Find where the given text appears and provide that cell's center as [X, Y] coordinate. 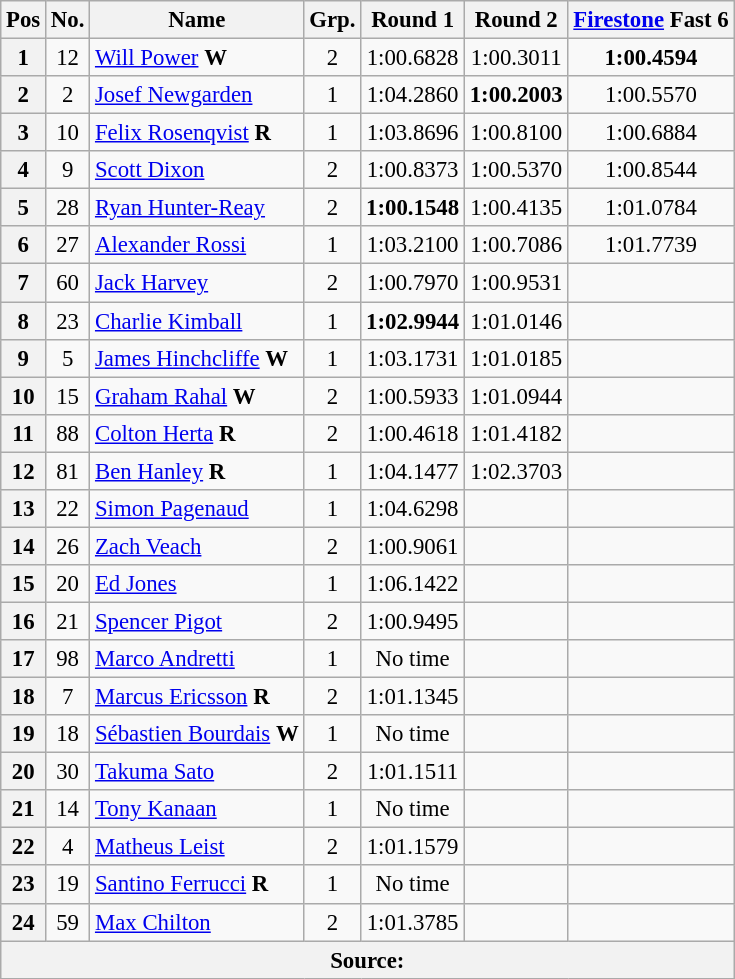
Pos [24, 20]
59 [68, 922]
Charlie Kimball [197, 321]
Jack Harvey [197, 283]
1:00.4594 [651, 58]
1:01.1579 [413, 847]
Ben Hanley R [197, 471]
1:04.2860 [413, 95]
Source: [368, 960]
1:01.0185 [516, 358]
13 [24, 509]
1:01.7739 [651, 245]
1:00.4618 [413, 433]
30 [68, 772]
Max Chilton [197, 922]
Ryan Hunter-Reay [197, 208]
1:06.1422 [413, 584]
Will Power W [197, 58]
1:00.5370 [516, 170]
24 [24, 922]
8 [24, 321]
Colton Herta R [197, 433]
1:02.9944 [413, 321]
Takuma Sato [197, 772]
1:03.2100 [413, 245]
1:01.3785 [413, 922]
1:00.3011 [516, 58]
27 [68, 245]
Graham Rahal W [197, 396]
1:00.5570 [651, 95]
Alexander Rossi [197, 245]
1:00.7970 [413, 283]
1:00.5933 [413, 396]
Spencer Pigot [197, 621]
26 [68, 546]
Round 1 [413, 20]
No. [68, 20]
1:00.9495 [413, 621]
1:00.6884 [651, 133]
1:03.8696 [413, 133]
1:00.4135 [516, 208]
Sébastien Bourdais W [197, 734]
Round 2 [516, 20]
1:04.6298 [413, 509]
Tony Kanaan [197, 809]
1:00.7086 [516, 245]
1:02.3703 [516, 471]
11 [24, 433]
6 [24, 245]
1:01.1345 [413, 697]
81 [68, 471]
1:00.8100 [516, 133]
1:00.2003 [516, 95]
Felix Rosenqvist R [197, 133]
1:04.1477 [413, 471]
1:01.1511 [413, 772]
1:00.8373 [413, 170]
16 [24, 621]
Name [197, 20]
Grp. [332, 20]
1:00.9531 [516, 283]
Matheus Leist [197, 847]
1:01.4182 [516, 433]
1:00.9061 [413, 546]
1:00.8544 [651, 170]
Ed Jones [197, 584]
Santino Ferrucci R [197, 885]
1:01.0944 [516, 396]
1:01.0146 [516, 321]
3 [24, 133]
Scott Dixon [197, 170]
1:00.6828 [413, 58]
Simon Pagenaud [197, 509]
1:00.1548 [413, 208]
Marcus Ericsson R [197, 697]
James Hinchcliffe W [197, 358]
28 [68, 208]
98 [68, 659]
88 [68, 433]
17 [24, 659]
Zach Veach [197, 546]
1:03.1731 [413, 358]
1:01.0784 [651, 208]
60 [68, 283]
Josef Newgarden [197, 95]
Marco Andretti [197, 659]
Firestone Fast 6 [651, 20]
